Search for the cell housing the specified text and yield its (x, y) center coordinate. 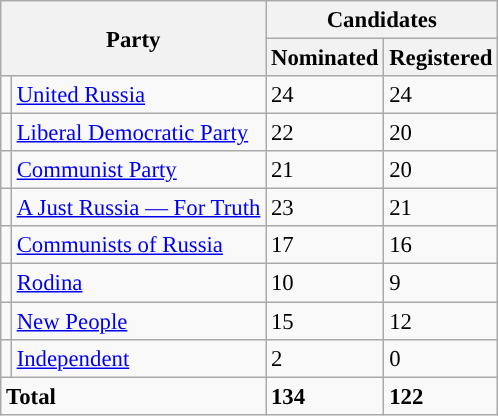
Liberal Democratic Party (138, 133)
Independent (138, 358)
9 (441, 283)
Total (134, 396)
23 (325, 208)
Nominated (325, 58)
A Just Russia — For Truth (138, 208)
0 (441, 358)
Candidates (382, 20)
2 (325, 358)
Communist Party (138, 170)
16 (441, 245)
Communists of Russia (138, 245)
122 (441, 396)
Party (134, 38)
New People (138, 321)
15 (325, 321)
12 (441, 321)
10 (325, 283)
United Russia (138, 95)
17 (325, 245)
Registered (441, 58)
22 (325, 133)
134 (325, 396)
Rodina (138, 283)
